Extract the (x, y) coordinate from the center of the cell holding the provided text.  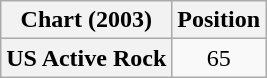
Chart (2003) (86, 20)
65 (219, 58)
Position (219, 20)
US Active Rock (86, 58)
